Return the [X, Y] coordinate for the center point of the cell that contains the specified text.  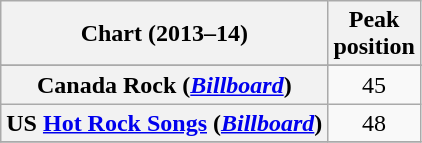
48 [374, 123]
US Hot Rock Songs (Billboard) [164, 123]
Chart (2013–14) [164, 34]
Canada Rock (Billboard) [164, 85]
45 [374, 85]
Peakposition [374, 34]
